Output the (X, Y) coordinate of the center of the cell containing the given text.  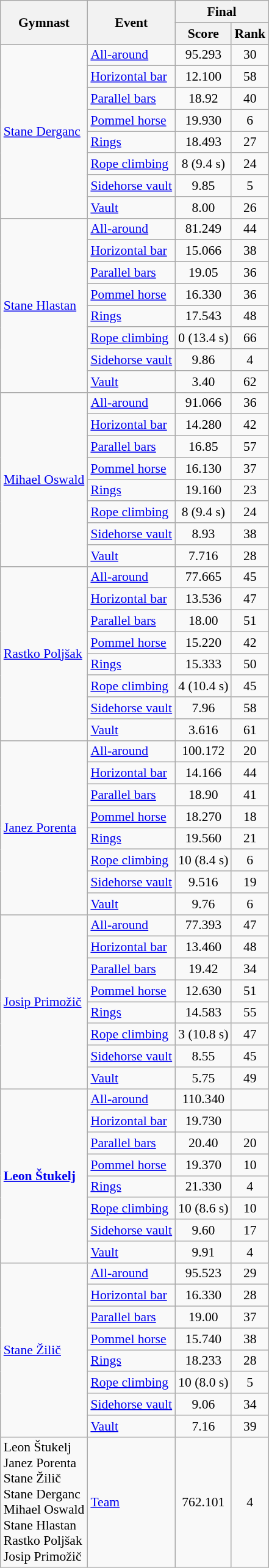
Team (131, 1502)
19.730 (203, 1121)
5.75 (203, 1078)
12.630 (203, 991)
19.370 (203, 1165)
57 (250, 447)
13.460 (203, 947)
9.60 (203, 1230)
13.536 (203, 599)
3.40 (203, 382)
19.930 (203, 120)
Rank (250, 34)
15.740 (203, 1339)
14.166 (203, 773)
3 (10.8 s) (203, 1035)
18.90 (203, 795)
40 (250, 99)
21.330 (203, 1187)
20.40 (203, 1143)
Leon Štukelj (44, 1175)
19.05 (203, 273)
27 (250, 142)
49 (250, 1078)
23 (250, 490)
17.543 (203, 316)
10 (8.0 s) (203, 1383)
10 (8.6 s) (203, 1209)
8.00 (203, 208)
9.86 (203, 360)
61 (250, 730)
0 (13.4 s) (203, 338)
9.91 (203, 1252)
95.523 (203, 1274)
95.293 (203, 55)
10 (8.4 s) (203, 861)
18 (250, 817)
21 (250, 839)
Rastko Poljšak (44, 654)
8.55 (203, 1056)
39 (250, 1426)
62 (250, 382)
Mihael Oswald (44, 479)
110.340 (203, 1099)
Event (131, 22)
81.249 (203, 229)
100.172 (203, 751)
77.393 (203, 925)
18.270 (203, 817)
26 (250, 208)
19 (250, 882)
14.583 (203, 1013)
9.85 (203, 186)
12.100 (203, 77)
50 (250, 665)
9.516 (203, 882)
15.333 (203, 665)
762.101 (203, 1502)
Score (203, 34)
Leon Štukelj Janez Porenta Stane Žilič Stane Derganc Mihael Oswald Stane Hlastan Rastko Poljšak Josip Primožič (44, 1502)
29 (250, 1274)
16.85 (203, 447)
Final (222, 12)
66 (250, 338)
16.130 (203, 469)
Stane Derganc (44, 131)
Stane Hlastan (44, 305)
19.00 (203, 1318)
3.616 (203, 730)
19.160 (203, 490)
55 (250, 1013)
14.280 (203, 425)
7.16 (203, 1426)
18.92 (203, 99)
30 (250, 55)
18.00 (203, 621)
17 (250, 1230)
19.42 (203, 969)
4 (10.4 s) (203, 687)
15.066 (203, 251)
9.06 (203, 1404)
91.066 (203, 403)
Janez Porenta (44, 827)
Gymnast (44, 22)
8.93 (203, 534)
77.665 (203, 577)
19.560 (203, 839)
Stane Žilič (44, 1350)
7.96 (203, 708)
41 (250, 795)
18.233 (203, 1361)
18.493 (203, 142)
15.220 (203, 643)
9.76 (203, 904)
Josip Primožič (44, 1002)
7.716 (203, 556)
